Find where the given text appears and provide that cell's center as [x, y] coordinate. 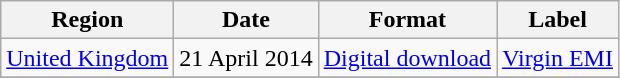
21 April 2014 [246, 58]
Virgin EMI [558, 58]
Label [558, 20]
Date [246, 20]
Region [88, 20]
Format [407, 20]
United Kingdom [88, 58]
Digital download [407, 58]
